Scan for the cell matching the given text and deliver its [x, y] coordinate at center. 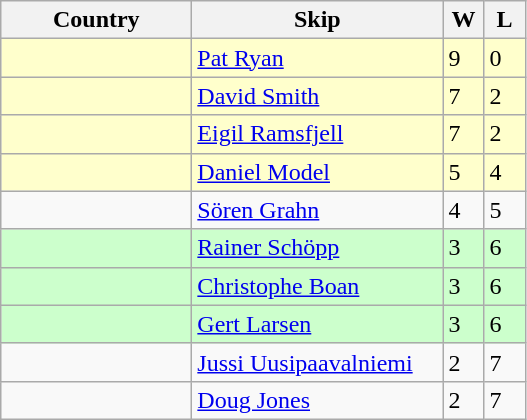
Pat Ryan [318, 58]
Jussi Uusipaavalniemi [318, 362]
Country [96, 20]
L [504, 20]
Gert Larsen [318, 324]
W [464, 20]
Daniel Model [318, 172]
0 [504, 58]
Christophe Boan [318, 286]
Eigil Ramsfjell [318, 134]
9 [464, 58]
Rainer Schöpp [318, 248]
Sören Grahn [318, 210]
David Smith [318, 96]
Doug Jones [318, 400]
Skip [318, 20]
